Pinpoint the cell where the given text exists, returning its [X, Y] midpoint coordinate. 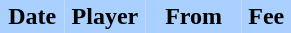
From [194, 16]
Fee [266, 16]
Player [106, 16]
Date [32, 16]
